Capture the cell that displays the provided text and extract its (X, Y) central coordinate. 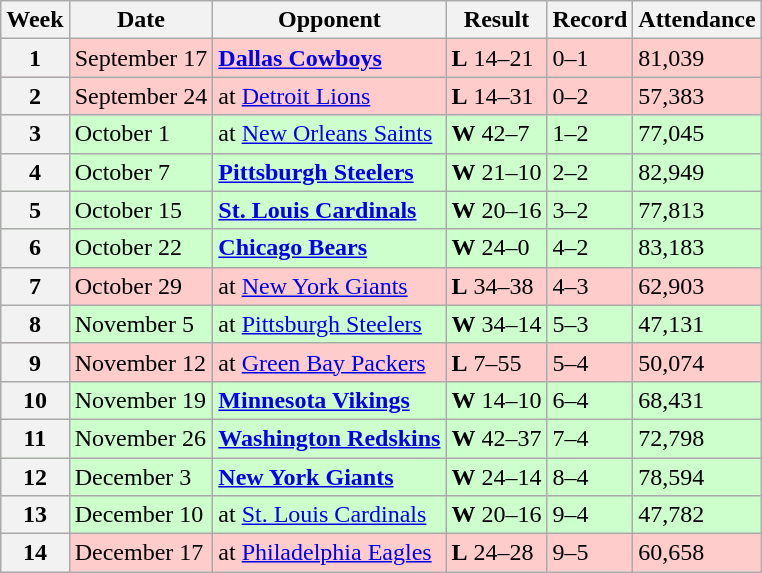
0–1 (590, 58)
77,045 (697, 134)
September 17 (141, 58)
St. Louis Cardinals (330, 210)
5–4 (590, 362)
at New Orleans Saints (330, 134)
W 24–0 (496, 248)
3–2 (590, 210)
November 26 (141, 438)
6 (35, 248)
November 19 (141, 400)
October 22 (141, 248)
L 7–55 (496, 362)
2 (35, 96)
New York Giants (330, 477)
47,131 (697, 324)
Minnesota Vikings (330, 400)
L 14–21 (496, 58)
December 17 (141, 553)
9–4 (590, 515)
at St. Louis Cardinals (330, 515)
Date (141, 20)
Opponent (330, 20)
W 24–14 (496, 477)
at Green Bay Packers (330, 362)
Week (35, 20)
at New York Giants (330, 286)
81,039 (697, 58)
W 34–14 (496, 324)
57,383 (697, 96)
47,782 (697, 515)
7 (35, 286)
77,813 (697, 210)
10 (35, 400)
Chicago Bears (330, 248)
62,903 (697, 286)
W 42–7 (496, 134)
0–2 (590, 96)
Washington Redskins (330, 438)
11 (35, 438)
November 5 (141, 324)
L 34–38 (496, 286)
Record (590, 20)
October 7 (141, 172)
October 15 (141, 210)
60,658 (697, 553)
L 24–28 (496, 553)
6–4 (590, 400)
7–4 (590, 438)
December 10 (141, 515)
4–3 (590, 286)
at Philadelphia Eagles (330, 553)
3 (35, 134)
December 3 (141, 477)
4–2 (590, 248)
83,183 (697, 248)
5 (35, 210)
9–5 (590, 553)
W 42–37 (496, 438)
14 (35, 553)
13 (35, 515)
Dallas Cowboys (330, 58)
October 29 (141, 286)
W 21–10 (496, 172)
2–2 (590, 172)
8 (35, 324)
September 24 (141, 96)
9 (35, 362)
L 14–31 (496, 96)
12 (35, 477)
50,074 (697, 362)
4 (35, 172)
at Pittsburgh Steelers (330, 324)
October 1 (141, 134)
Attendance (697, 20)
W 14–10 (496, 400)
5–3 (590, 324)
78,594 (697, 477)
Result (496, 20)
72,798 (697, 438)
at Detroit Lions (330, 96)
68,431 (697, 400)
82,949 (697, 172)
Pittsburgh Steelers (330, 172)
8–4 (590, 477)
1–2 (590, 134)
1 (35, 58)
November 12 (141, 362)
